Determine the (x, y) coordinate at the center of the cell enclosing the given text.  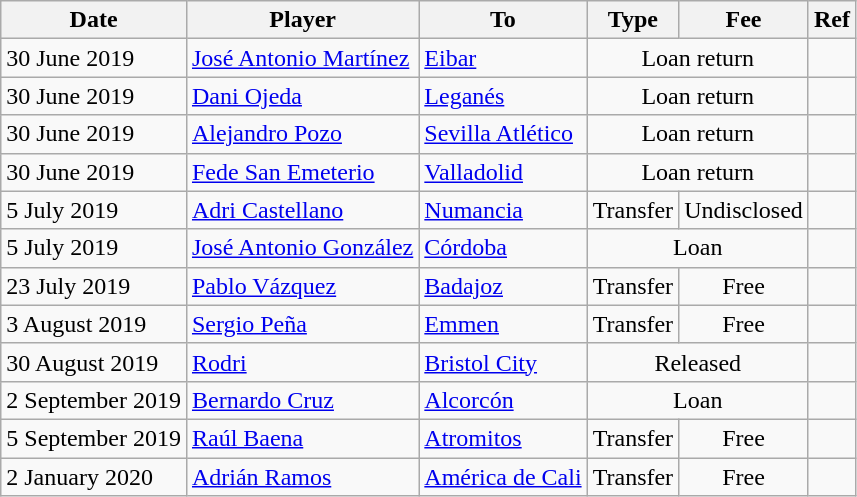
Sevilla Atlético (503, 134)
Date (94, 20)
Raúl Baena (302, 438)
23 July 2019 (94, 286)
José Antonio Martínez (302, 58)
Leganés (503, 96)
Released (698, 362)
Undisclosed (744, 210)
José Antonio González (302, 248)
Bristol City (503, 362)
2 September 2019 (94, 400)
2 January 2020 (94, 477)
Córdoba (503, 248)
Eibar (503, 58)
Bernardo Cruz (302, 400)
Numancia (503, 210)
Sergio Peña (302, 324)
Alejandro Pozo (302, 134)
Ref (832, 20)
Player (302, 20)
Emmen (503, 324)
Fede San Emeterio (302, 172)
Dani Ojeda (302, 96)
5 September 2019 (94, 438)
América de Cali (503, 477)
Fee (744, 20)
Valladolid (503, 172)
Adrián Ramos (302, 477)
To (503, 20)
3 August 2019 (94, 324)
Pablo Vázquez (302, 286)
Badajoz (503, 286)
Alcorcón (503, 400)
Atromitos (503, 438)
Type (633, 20)
Rodri (302, 362)
30 August 2019 (94, 362)
Adri Castellano (302, 210)
